Capture the cell that displays the provided text and extract its [X, Y] central coordinate. 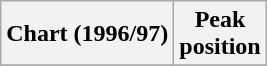
Peakposition [220, 34]
Chart (1996/97) [88, 34]
